Locate the cell with the specified text and output its [x, y] center coordinate. 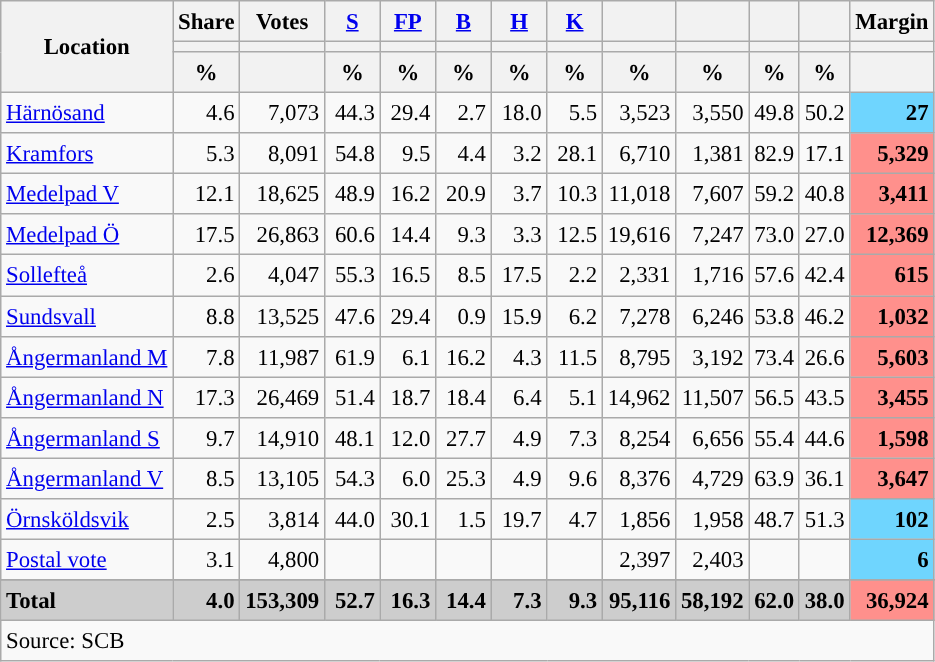
4.3 [519, 356]
63.9 [774, 478]
16.5 [408, 276]
8.8 [206, 316]
6.1 [408, 356]
1,032 [892, 316]
3.2 [519, 154]
4.6 [206, 114]
6.4 [519, 398]
3.1 [206, 560]
19.7 [519, 520]
48.7 [774, 520]
9.5 [408, 154]
36.1 [824, 478]
40.8 [824, 194]
7,073 [282, 114]
Kramfors [87, 154]
5,329 [892, 154]
54.8 [352, 154]
4,729 [712, 478]
B [464, 22]
Votes [282, 22]
K [575, 22]
55.3 [352, 276]
53.8 [774, 316]
H [519, 22]
44.3 [352, 114]
102 [892, 520]
1,716 [712, 276]
6,246 [712, 316]
18.4 [464, 398]
73.4 [774, 356]
615 [892, 276]
19,616 [638, 234]
18,625 [282, 194]
6 [892, 560]
51.3 [824, 520]
3,411 [892, 194]
2.7 [464, 114]
58,192 [712, 600]
11,018 [638, 194]
47.6 [352, 316]
Source: SCB [468, 640]
43.5 [824, 398]
6.0 [408, 478]
14,962 [638, 398]
1,598 [892, 438]
Härnösand [87, 114]
Sundsvall [87, 316]
4,047 [282, 276]
Örnsköldsvik [87, 520]
16.3 [408, 600]
3.7 [519, 194]
42.4 [824, 276]
5.1 [575, 398]
5,603 [892, 356]
12.5 [575, 234]
26.6 [824, 356]
Total [87, 600]
26,863 [282, 234]
4.0 [206, 600]
12.1 [206, 194]
1,958 [712, 520]
95,116 [638, 600]
7,278 [638, 316]
20.9 [464, 194]
51.4 [352, 398]
3,647 [892, 478]
30.1 [408, 520]
2.6 [206, 276]
17.3 [206, 398]
1,856 [638, 520]
8,254 [638, 438]
11,507 [712, 398]
2,403 [712, 560]
Ångermanland V [87, 478]
59.2 [774, 194]
7.8 [206, 356]
7,247 [712, 234]
4,800 [282, 560]
3,455 [892, 398]
44.0 [352, 520]
Medelpad V [87, 194]
12.0 [408, 438]
44.6 [824, 438]
2.2 [575, 276]
5.3 [206, 154]
Share [206, 22]
9.7 [206, 438]
8,795 [638, 356]
82.9 [774, 154]
153,309 [282, 600]
50.2 [824, 114]
9.6 [575, 478]
13,525 [282, 316]
Location [87, 47]
28.1 [575, 154]
4.7 [575, 520]
38.0 [824, 600]
73.0 [774, 234]
Medelpad Ö [87, 234]
60.6 [352, 234]
S [352, 22]
7,607 [712, 194]
25.3 [464, 478]
3,814 [282, 520]
Sollefteå [87, 276]
55.4 [774, 438]
1.5 [464, 520]
6,710 [638, 154]
62.0 [774, 600]
56.5 [774, 398]
14,910 [282, 438]
3,192 [712, 356]
0.9 [464, 316]
Ångermanland S [87, 438]
57.6 [774, 276]
49.8 [774, 114]
6.2 [575, 316]
Postal vote [87, 560]
27 [892, 114]
3,523 [638, 114]
17.1 [824, 154]
12,369 [892, 234]
27.0 [824, 234]
54.3 [352, 478]
Ångermanland M [87, 356]
Ångermanland N [87, 398]
FP [408, 22]
27.7 [464, 438]
2,397 [638, 560]
8,091 [282, 154]
18.0 [519, 114]
8,376 [638, 478]
10.3 [575, 194]
2.5 [206, 520]
Margin [892, 22]
13,105 [282, 478]
48.1 [352, 438]
52.7 [352, 600]
48.9 [352, 194]
26,469 [282, 398]
46.2 [824, 316]
18.7 [408, 398]
15.9 [519, 316]
5.5 [575, 114]
11,987 [282, 356]
4.4 [464, 154]
61.9 [352, 356]
11.5 [575, 356]
36,924 [892, 600]
3,550 [712, 114]
6,656 [712, 438]
3.3 [519, 234]
1,381 [712, 154]
2,331 [638, 276]
